Return [x, y] of the center of cell containing provided text 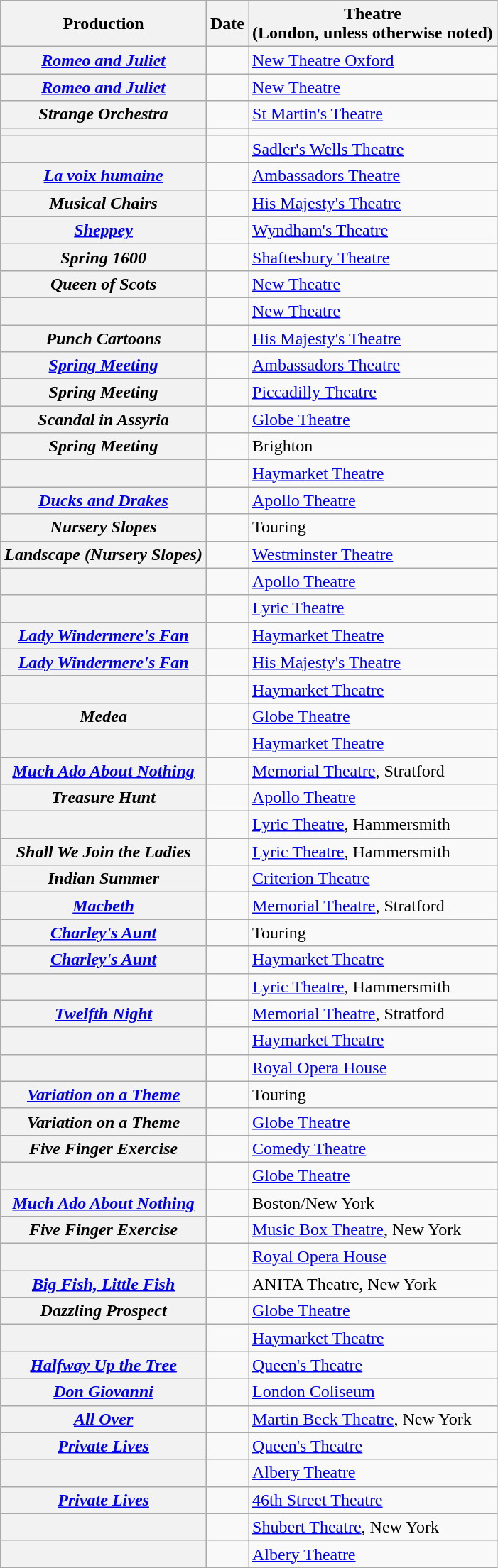
Music Box Theatre, New York [373, 1230]
Ducks and Drakes [104, 500]
Shaftesbury Theatre [373, 257]
Spring 1600 [104, 257]
Brighton [373, 446]
Sheppey [104, 230]
Shubert Theatre, New York [373, 1527]
Production [104, 24]
Martin Beck Theatre, New York [373, 1419]
Macbeth [104, 906]
Theatre(London, unless otherwise noted) [373, 24]
La voix humaine [104, 176]
Boston/New York [373, 1203]
London Coliseum [373, 1392]
ANITA Theatre, New York [373, 1284]
Lyric Theatre [373, 608]
Musical Chairs [104, 203]
Wyndham's Theatre [373, 230]
Twelfth Night [104, 1014]
Date [227, 24]
Nursery Slopes [104, 527]
Sadler's Wells Theatre [373, 149]
Criterion Theatre [373, 879]
All Over [104, 1419]
Don Giovanni [104, 1392]
Scandal in Assyria [104, 420]
Strange Orchestra [104, 114]
Shall We Join the Ladies [104, 852]
46th Street Theatre [373, 1500]
Landscape (Nursery Slopes) [104, 554]
St Martin's Theatre [373, 114]
Halfway Up the Tree [104, 1365]
Comedy Theatre [373, 1148]
Westminster Theatre [373, 554]
Treasure Hunt [104, 798]
Medea [104, 716]
Punch Cartoons [104, 339]
Indian Summer [104, 879]
New Theatre Oxford [373, 60]
Dazzling Prospect [104, 1311]
Piccadilly Theatre [373, 393]
Big Fish, Little Fish [104, 1284]
Queen of Scots [104, 284]
